From the cell containing the given text, extract its center point as [x, y] coordinate. 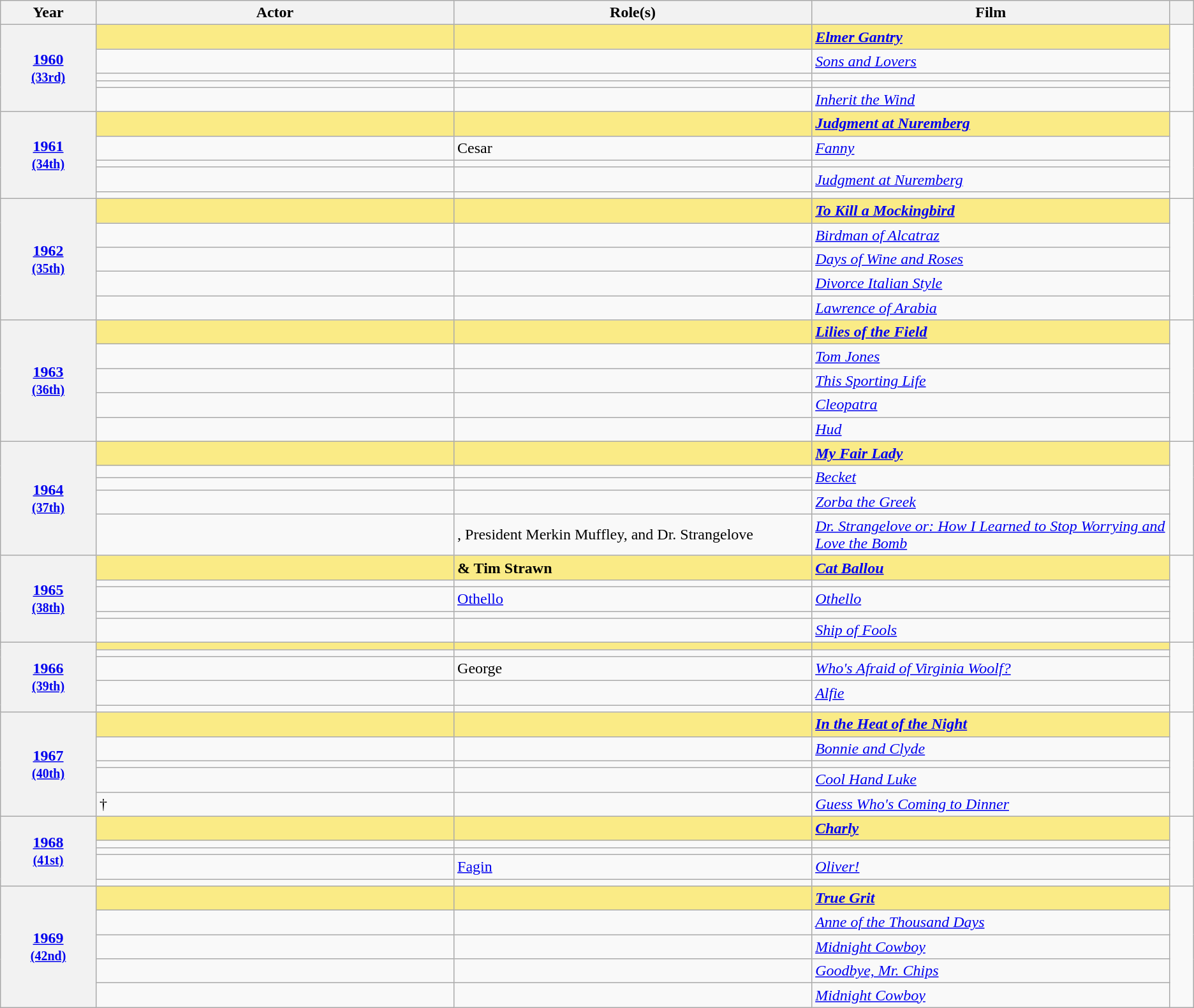
Year [48, 13]
George [633, 669]
In the Heat of the Night [991, 724]
Guess Who's Coming to Dinner [991, 804]
1960 (33rd) [48, 68]
Lilies of the Field [991, 332]
Inherit the Wind [991, 99]
Lawrence of Arabia [991, 308]
Hud [991, 429]
Role(s) [633, 13]
Tom Jones [991, 356]
Goodbye, Mr. Chips [991, 971]
1966 (39th) [48, 677]
Cesar [633, 148]
Elmer Gantry [991, 37]
Fagin [633, 866]
1967 (40th) [48, 764]
Who's Afraid of Virginia Woolf? [991, 669]
Divorce Italian Style [991, 284]
Alfie [991, 693]
This Sporting Life [991, 381]
Anne of the Thousand Days [991, 923]
1963 (36th) [48, 381]
Birdman of Alcatraz [991, 235]
Cat Ballou [991, 567]
My Fair Lady [991, 453]
, President Merkin Muffley, and Dr. Strangelove [633, 534]
Cleopatra [991, 405]
Dr. Strangelove or: How I Learned to Stop Worrying and Love the Bomb [991, 534]
To Kill a Mockingbird [991, 210]
Actor [274, 13]
Bonnie and Clyde [991, 749]
& Tim Strawn [633, 567]
1962 (35th) [48, 259]
Fanny [991, 148]
1964 (37th) [48, 499]
True Grit [991, 898]
1965 (38th) [48, 599]
1969 (42nd) [48, 947]
Ship of Fools [991, 631]
Becket [991, 478]
Film [991, 13]
Cool Hand Luke [991, 780]
Oliver! [991, 866]
Days of Wine and Roses [991, 259]
Sons and Lovers [991, 61]
Zorba the Greek [991, 502]
1961 (34th) [48, 155]
† [274, 804]
Charly [991, 828]
1968 (41st) [48, 851]
